Search for the cell housing the specified text and yield its (X, Y) center coordinate. 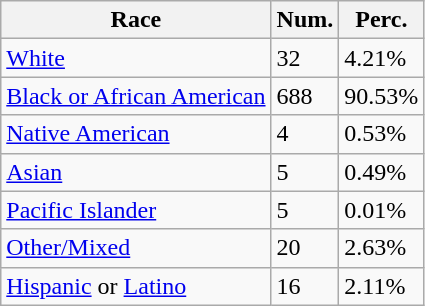
Pacific Islander (136, 210)
Num. (305, 20)
16 (305, 286)
4 (305, 134)
20 (305, 248)
Black or African American (136, 96)
Other/Mixed (136, 248)
2.11% (382, 286)
Native American (136, 134)
0.53% (382, 134)
Race (136, 20)
Hispanic or Latino (136, 286)
0.49% (382, 172)
2.63% (382, 248)
Asian (136, 172)
0.01% (382, 210)
32 (305, 58)
White (136, 58)
Perc. (382, 20)
90.53% (382, 96)
4.21% (382, 58)
688 (305, 96)
